Extract the (x, y) coordinate from the center of the cell holding the provided text.  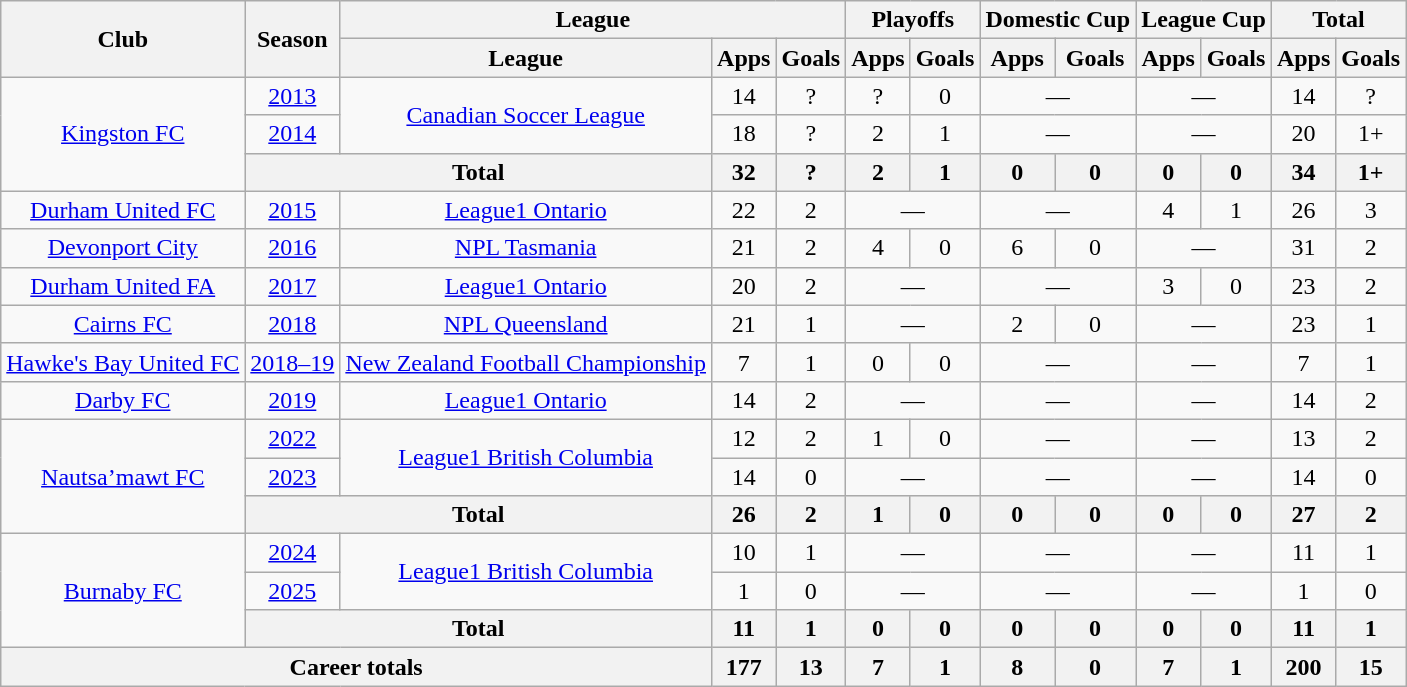
22 (744, 210)
Devonport City (123, 248)
2023 (292, 477)
New Zealand Football Championship (526, 362)
Burnaby FC (123, 591)
NPL Queensland (526, 324)
31 (1303, 248)
8 (1018, 667)
2018 (292, 324)
6 (1018, 248)
Canadian Soccer League (526, 115)
10 (744, 553)
200 (1303, 667)
Domestic Cup (1058, 20)
Playoffs (913, 20)
2019 (292, 400)
15 (1371, 667)
18 (744, 134)
Club (123, 39)
27 (1303, 515)
2022 (292, 438)
Cairns FC (123, 324)
2015 (292, 210)
Career totals (356, 667)
2013 (292, 96)
2018–19 (292, 362)
Hawke's Bay United FC (123, 362)
177 (744, 667)
2025 (292, 591)
Kingston FC (123, 134)
NPL Tasmania (526, 248)
2014 (292, 134)
Darby FC (123, 400)
2024 (292, 553)
2017 (292, 286)
32 (744, 172)
Durham United FA (123, 286)
League Cup (1204, 20)
2016 (292, 248)
Nautsa’mawt FC (123, 476)
12 (744, 438)
Durham United FC (123, 210)
Season (292, 39)
34 (1303, 172)
